For the text-containing cell, return its midpoint in [x, y] coordinate format. 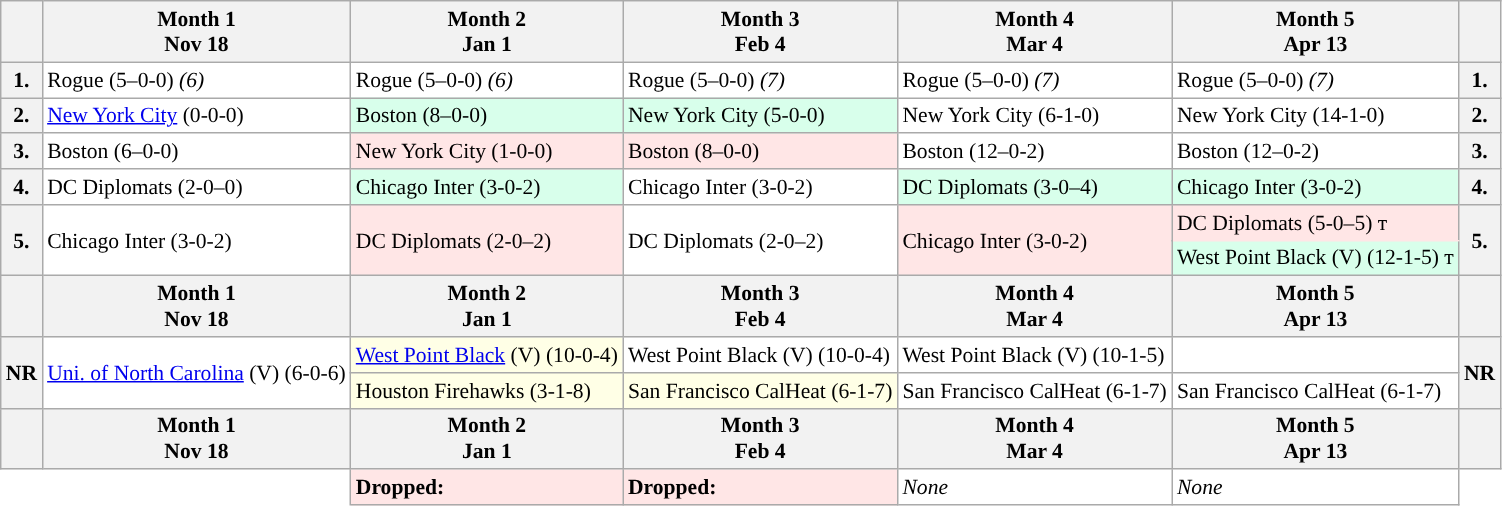
DC Diplomats (2-0–0) [196, 187]
Boston (6–0-0) [196, 152]
DC Diplomats (5-0–5) т [1316, 223]
New York City (5-0-0) [760, 116]
New York City (1-0-0) [487, 152]
DC Diplomats (3-0–4) [1034, 187]
West Point Black (V) (12-1-5) т [1316, 258]
New York City (6-1-0) [1034, 116]
Uni. of North Carolina (V) (6-0-6) [196, 372]
New York City (0-0-0) [196, 116]
West Point Black (V) (10-1-5) [1034, 355]
New York City (14-1-0) [1316, 116]
Houston Firehawks (3-1-8) [487, 391]
